For the text-containing cell, return its midpoint in (x, y) coordinate format. 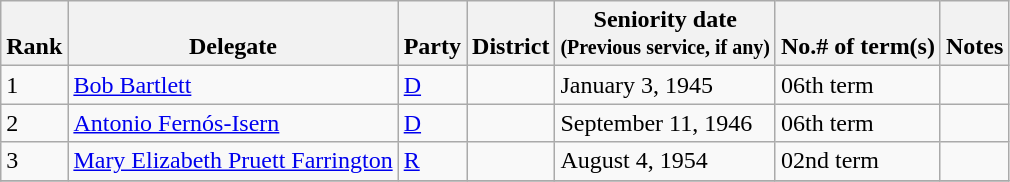
District (511, 34)
3 (34, 161)
August 4, 1954 (666, 161)
Rank (34, 34)
Antonio Fernós-Isern (233, 123)
1 (34, 85)
Delegate (233, 34)
No.# of term(s) (858, 34)
January 3, 1945 (666, 85)
02nd term (858, 161)
R (432, 161)
Party (432, 34)
2 (34, 123)
Seniority date(Previous service, if any) (666, 34)
Mary Elizabeth Pruett Farrington (233, 161)
Bob Bartlett (233, 85)
September 11, 1946 (666, 123)
Notes (974, 34)
